Search for the cell housing the specified text and yield its (x, y) center coordinate. 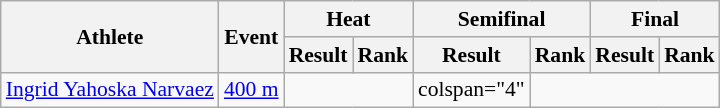
Final (654, 19)
Ingrid Yahoska Narvaez (110, 90)
Semifinal (502, 19)
colspan="4" (472, 90)
Athlete (110, 36)
Event (252, 36)
400 m (252, 90)
Heat (348, 19)
